For the text-containing cell, return its midpoint in [x, y] coordinate format. 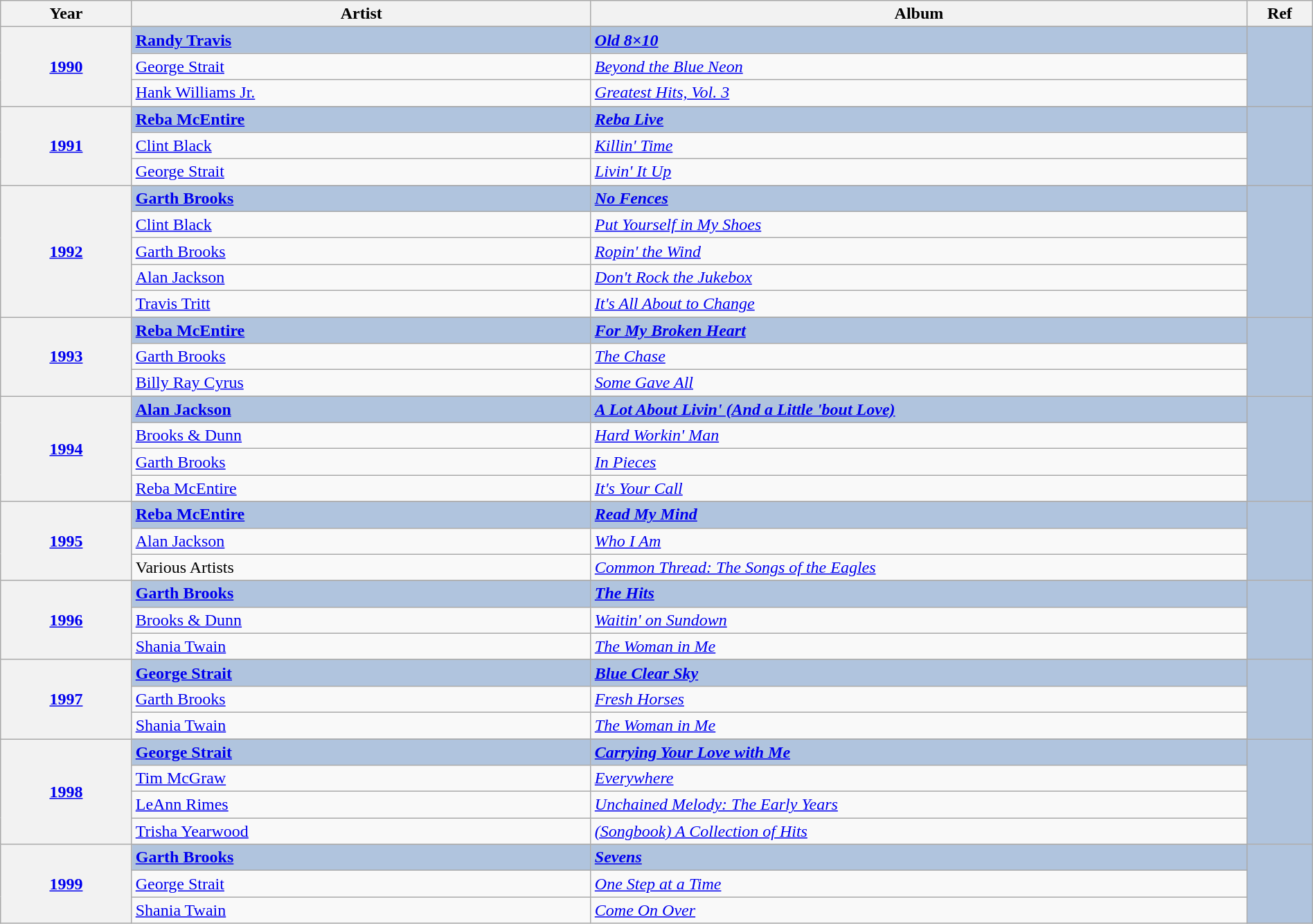
1992 [66, 251]
Ropin' the Wind [918, 251]
Hank Williams Jr. [361, 93]
Fresh Horses [918, 699]
1999 [66, 884]
One Step at a Time [918, 884]
Tim McGraw [361, 779]
1997 [66, 699]
1998 [66, 791]
Come On Over [918, 910]
Everywhere [918, 779]
Unchained Melody: The Early Years [918, 805]
It's Your Call [918, 488]
Various Artists [361, 567]
Carrying Your Love with Me [918, 752]
In Pieces [918, 462]
Don't Rock the Jukebox [918, 277]
Killin' Time [918, 145]
Blue Clear Sky [918, 673]
Album [918, 14]
Old 8×10 [918, 40]
LeAnn Rimes [361, 805]
Livin' It Up [918, 172]
No Fences [918, 198]
Sevens [918, 858]
1994 [66, 449]
Travis Tritt [361, 303]
For My Broken Heart [918, 330]
Reba Live [918, 119]
The Hits [918, 594]
Put Yourself in My Shoes [918, 224]
Randy Travis [361, 40]
1993 [66, 357]
Ref [1280, 14]
It's All About to Change [918, 303]
Read My Mind [918, 515]
(Songbook) A Collection of Hits [918, 831]
Year [66, 14]
Waitin' on Sundown [918, 620]
1991 [66, 145]
1996 [66, 620]
Who I Am [918, 541]
1990 [66, 66]
Artist [361, 14]
Hard Workin' Man [918, 436]
1995 [66, 541]
Beyond the Blue Neon [918, 66]
A Lot About Livin' (And a Little 'bout Love) [918, 409]
Billy Ray Cyrus [361, 383]
Trisha Yearwood [361, 831]
Common Thread: The Songs of the Eagles [918, 567]
Greatest Hits, Vol. 3 [918, 93]
The Chase [918, 357]
Some Gave All [918, 383]
